Pinpoint the cell where the given text exists, returning its (X, Y) midpoint coordinate. 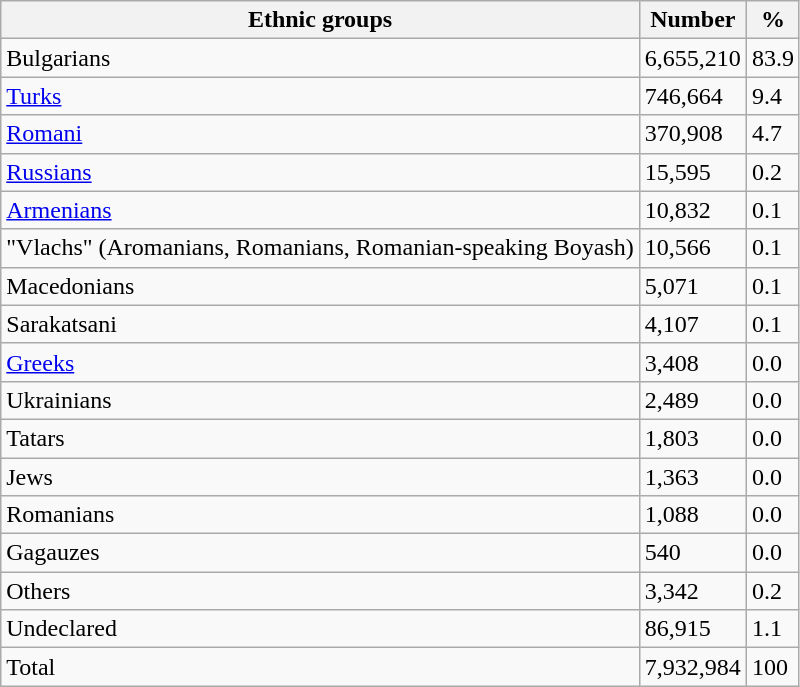
Bulgarians (320, 58)
10,832 (692, 210)
4.7 (772, 134)
3,342 (692, 591)
3,408 (692, 362)
6,655,210 (692, 58)
5,071 (692, 286)
1,803 (692, 438)
10,566 (692, 248)
% (772, 20)
Number (692, 20)
Greeks (320, 362)
15,595 (692, 172)
Ethnic groups (320, 20)
1,088 (692, 515)
Sarakatsani (320, 324)
Jews (320, 477)
2,489 (692, 400)
Armenians (320, 210)
Tatars (320, 438)
Others (320, 591)
Gagauzes (320, 553)
Turks (320, 96)
"Vlachs" (Aromanians, Romanians, Romanian-speaking Boyash) (320, 248)
1,363 (692, 477)
Undeclared (320, 629)
83.9 (772, 58)
7,932,984 (692, 667)
Total (320, 667)
86,915 (692, 629)
540 (692, 553)
1.1 (772, 629)
Russians (320, 172)
Macedonians (320, 286)
4,107 (692, 324)
Ukrainians (320, 400)
9.4 (772, 96)
Romanians (320, 515)
370,908 (692, 134)
Romani (320, 134)
100 (772, 667)
746,664 (692, 96)
